For the text-containing cell, return its midpoint in (x, y) coordinate format. 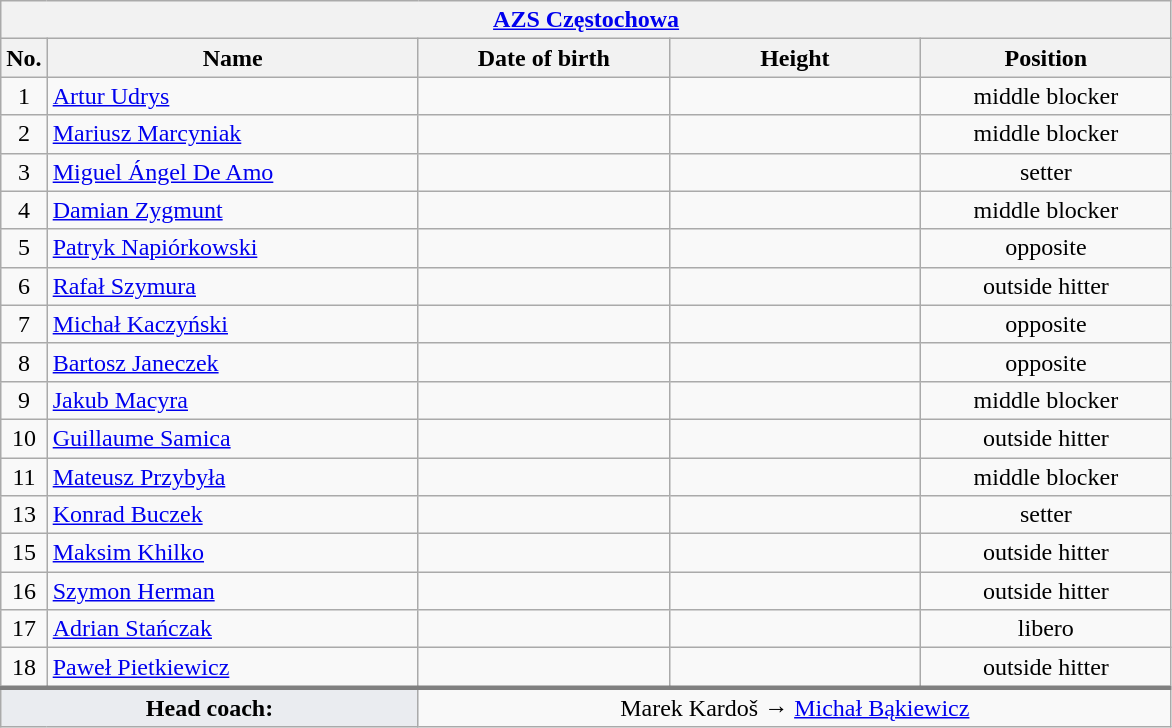
3 (24, 172)
Damian Zygmunt (232, 210)
Konrad Buczek (232, 515)
15 (24, 553)
9 (24, 400)
Name (232, 58)
Guillaume Samica (232, 438)
13 (24, 515)
Szymon Herman (232, 591)
Date of birth (544, 58)
Maksim Khilko (232, 553)
Adrian Stańczak (232, 629)
Bartosz Janeczek (232, 362)
Patryk Napiórkowski (232, 248)
Marek Kardoš → Michał Bąkiewicz (794, 707)
11 (24, 477)
1 (24, 96)
No. (24, 58)
5 (24, 248)
4 (24, 210)
Michał Kaczyński (232, 324)
Paweł Pietkiewicz (232, 668)
Artur Udrys (232, 96)
Miguel Ángel De Amo (232, 172)
18 (24, 668)
Jakub Macyra (232, 400)
Height (794, 58)
Mariusz Marcyniak (232, 134)
8 (24, 362)
Rafał Szymura (232, 286)
17 (24, 629)
AZS Częstochowa (586, 20)
2 (24, 134)
16 (24, 591)
libero (1046, 629)
7 (24, 324)
Mateusz Przybyła (232, 477)
10 (24, 438)
6 (24, 286)
Head coach: (210, 707)
Position (1046, 58)
